Capture the cell that displays the provided text and extract its [x, y] central coordinate. 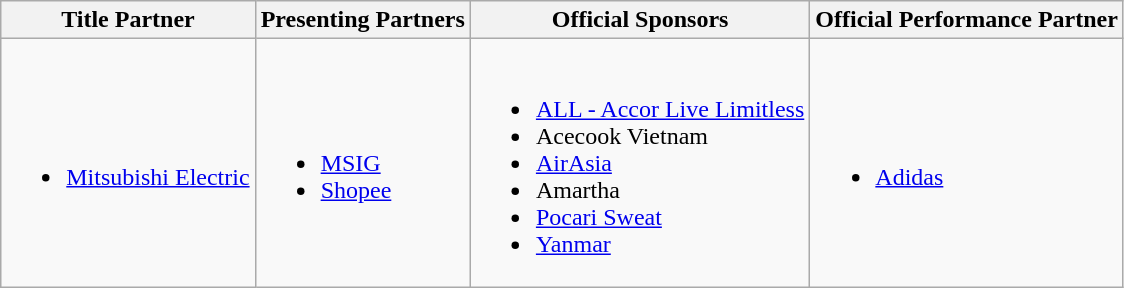
Presenting Partners [362, 20]
Official Performance Partner [967, 20]
MSIGShopee [362, 163]
Adidas [967, 163]
ALL - Accor Live LimitlessAcecook VietnamAirAsiaAmarthaPocari SweatYanmar [640, 163]
Mitsubishi Electric [128, 163]
Title Partner [128, 20]
Official Sponsors [640, 20]
